Provide the (x, y) coordinate of the cell's center where the given text is located.  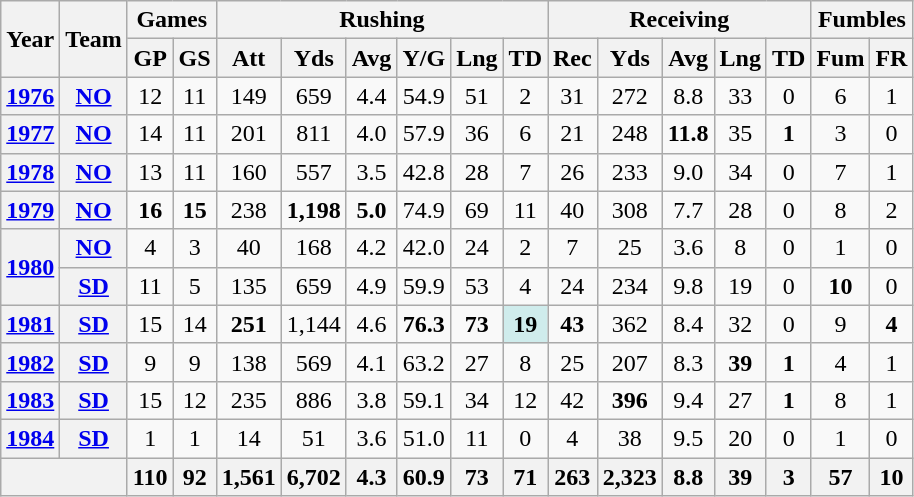
Y/G (424, 58)
Fumbles (862, 20)
71 (525, 477)
42 (573, 400)
Fum (840, 58)
149 (248, 96)
43 (573, 324)
59.1 (424, 400)
Year (30, 39)
1984 (30, 438)
1978 (30, 172)
33 (740, 96)
53 (477, 286)
31 (573, 96)
32 (740, 324)
4.2 (372, 248)
1979 (30, 210)
9.5 (688, 438)
36 (477, 134)
FR (892, 58)
4.4 (372, 96)
168 (314, 248)
1,198 (314, 210)
92 (194, 477)
Att (248, 58)
1977 (30, 134)
51.0 (424, 438)
3.5 (372, 172)
2,323 (630, 477)
396 (630, 400)
1981 (30, 324)
238 (248, 210)
1983 (30, 400)
4.3 (372, 477)
54.9 (424, 96)
Receiving (680, 20)
21 (573, 134)
57 (840, 477)
4.0 (372, 134)
235 (248, 400)
251 (248, 324)
557 (314, 172)
886 (314, 400)
42.8 (424, 172)
9.4 (688, 400)
76.3 (424, 324)
248 (630, 134)
35 (740, 134)
160 (248, 172)
4.9 (372, 286)
13 (150, 172)
5 (194, 286)
110 (150, 477)
9.0 (688, 172)
7.7 (688, 210)
4.1 (372, 362)
42.0 (424, 248)
63.2 (424, 362)
Rec (573, 58)
362 (630, 324)
20 (740, 438)
1982 (30, 362)
135 (248, 286)
233 (630, 172)
8.3 (688, 362)
26 (573, 172)
57.9 (424, 134)
138 (248, 362)
1,561 (248, 477)
5.0 (372, 210)
308 (630, 210)
11.8 (688, 134)
69 (477, 210)
9.8 (688, 286)
207 (630, 362)
272 (630, 96)
16 (150, 210)
811 (314, 134)
1976 (30, 96)
38 (630, 438)
263 (573, 477)
569 (314, 362)
GS (194, 58)
Games (172, 20)
6,702 (314, 477)
1980 (30, 267)
Team (94, 39)
74.9 (424, 210)
60.9 (424, 477)
59.9 (424, 286)
1,144 (314, 324)
3.8 (372, 400)
234 (630, 286)
201 (248, 134)
4.6 (372, 324)
GP (150, 58)
Rushing (382, 20)
8.4 (688, 324)
